Search for the cell housing the specified text and yield its [X, Y] center coordinate. 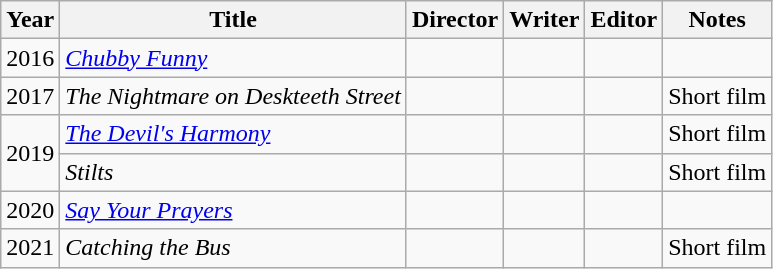
Director [454, 20]
Say Your Prayers [234, 210]
2020 [30, 210]
The Nightmare on Deskteeth Street [234, 96]
Editor [624, 20]
2017 [30, 96]
Catching the Bus [234, 248]
Chubby Funny [234, 58]
Writer [544, 20]
The Devil's Harmony [234, 134]
Stilts [234, 172]
2019 [30, 153]
Notes [718, 20]
Year [30, 20]
2016 [30, 58]
2021 [30, 248]
Title [234, 20]
